Locate the cell with the specified text and output its [x, y] center coordinate. 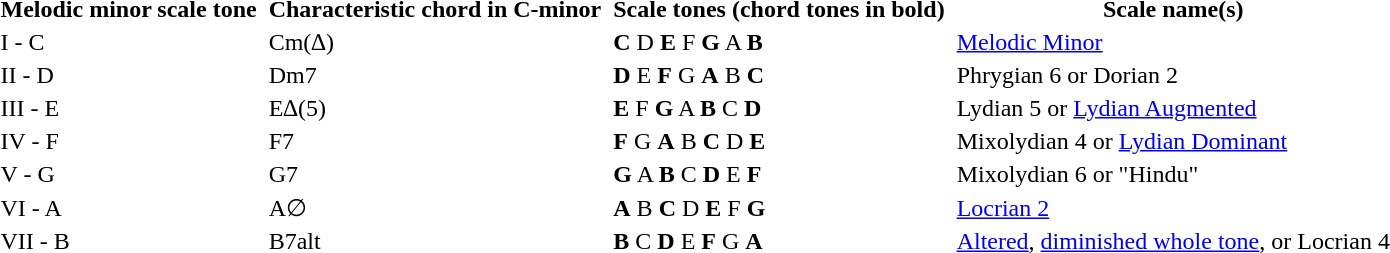
C D E F G A B [779, 42]
A∅ [435, 208]
A B C D E F G [779, 208]
F7 [435, 141]
E F G A B C D [779, 108]
G7 [435, 174]
Cm(∆) [435, 42]
F G A B C D E [779, 141]
Dm7 [435, 75]
E∆(5) [435, 108]
D E F G A B C [779, 75]
G A B C D E F [779, 174]
